Output the [x, y] coordinate of the center of the cell containing the given text.  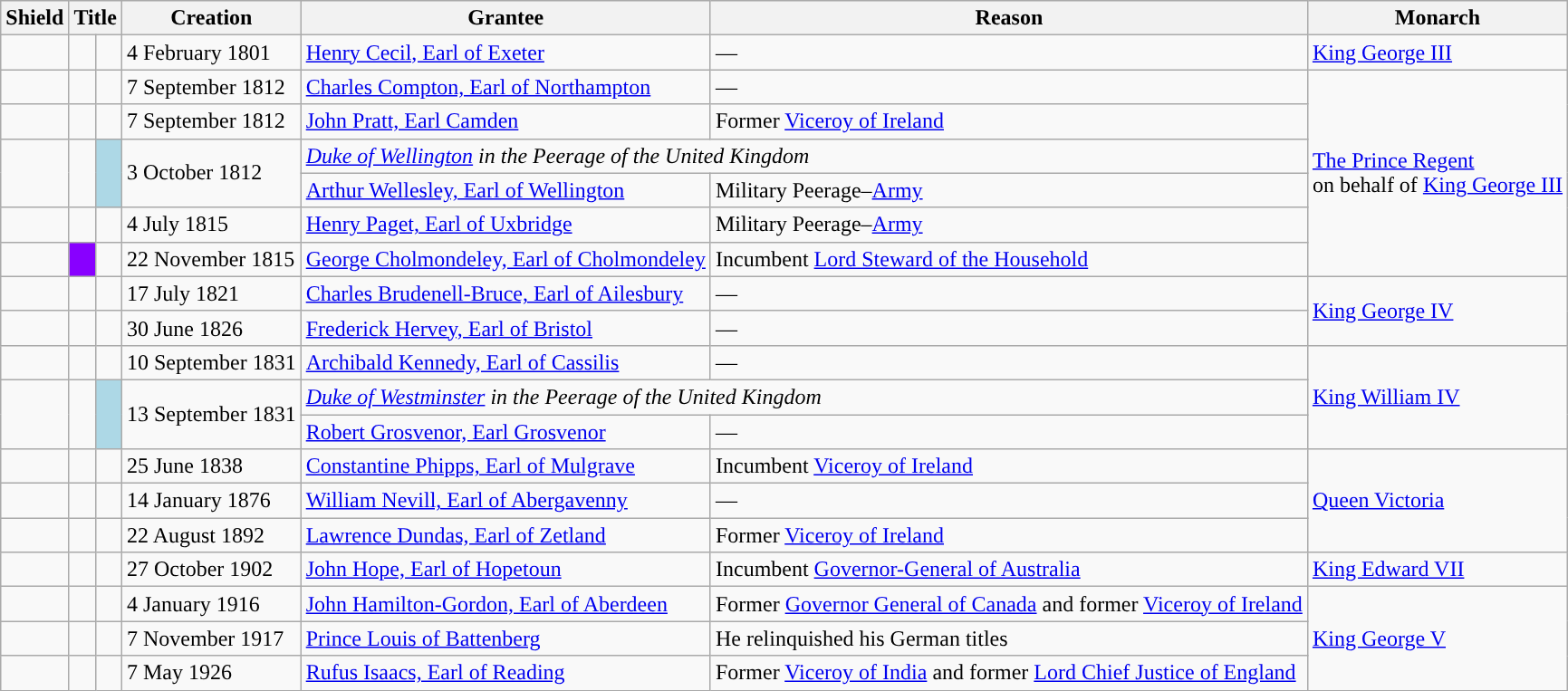
Robert Grosvenor, Earl Grosvenor [505, 432]
Incumbent Governor-General of Australia [1009, 570]
Creation [211, 18]
King George IV [1437, 311]
22 August 1892 [211, 535]
Queen Victoria [1437, 501]
John Hamilton-Gordon, Earl of Aberdeen [505, 604]
Henry Cecil, Earl of Exeter [505, 53]
Henry Paget, Earl of Uxbridge [505, 225]
4 July 1815 [211, 225]
Constantine Phipps, Earl of Mulgrave [505, 466]
George Cholmondeley, Earl of Cholmondeley [505, 259]
Charles Compton, Earl of Northampton [505, 87]
King William IV [1437, 397]
Grantee [505, 18]
27 October 1902 [211, 570]
22 November 1815 [211, 259]
17 July 1821 [211, 293]
Lawrence Dundas, Earl of Zetland [505, 535]
Duke of Wellington in the Peerage of the United Kingdom [804, 156]
Monarch [1437, 18]
Archibald Kennedy, Earl of Cassilis [505, 362]
Former Governor General of Canada and former Viceroy of Ireland [1009, 604]
7 November 1917 [211, 638]
Incumbent Viceroy of Ireland [1009, 466]
13 September 1831 [211, 414]
The Prince Regenton behalf of King George III [1437, 173]
Duke of Westminster in the Peerage of the United Kingdom [804, 397]
Prince Louis of Battenberg [505, 638]
3 October 1812 [211, 173]
7 May 1926 [211, 673]
Frederick Hervey, Earl of Bristol [505, 328]
30 June 1826 [211, 328]
14 January 1876 [211, 501]
4 February 1801 [211, 53]
Incumbent Lord Steward of the Household [1009, 259]
King George V [1437, 638]
John Pratt, Earl Camden [505, 121]
King George III [1437, 53]
Reason [1009, 18]
He relinquished his German titles [1009, 638]
Shield [34, 18]
Former Viceroy of India and former Lord Chief Justice of England [1009, 673]
King Edward VII [1437, 570]
John Hope, Earl of Hopetoun [505, 570]
Arthur Wellesley, Earl of Wellington [505, 190]
William Nevill, Earl of Abergavenny [505, 501]
25 June 1838 [211, 466]
Title [96, 18]
Charles Brudenell-Bruce, Earl of Ailesbury [505, 293]
4 January 1916 [211, 604]
Rufus Isaacs, Earl of Reading [505, 673]
10 September 1831 [211, 362]
